Locate the cell with the specified text and output its (X, Y) center coordinate. 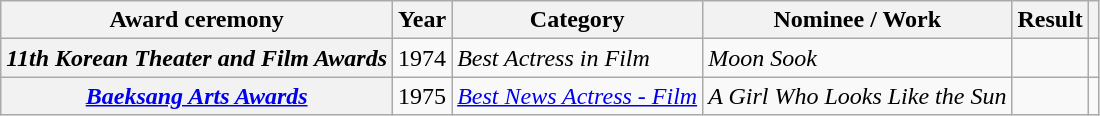
1974 (422, 58)
Result (1050, 20)
Moon Sook (858, 58)
Best Actress in Film (578, 58)
Baeksang Arts Awards (197, 96)
11th Korean Theater and Film Awards (197, 58)
Year (422, 20)
1975 (422, 96)
Best News Actress - Film (578, 96)
Award ceremony (197, 20)
Nominee / Work (858, 20)
A Girl Who Looks Like the Sun (858, 96)
Category (578, 20)
